Detect which cell encompasses the target text, then output its (x, y) center coordinate. 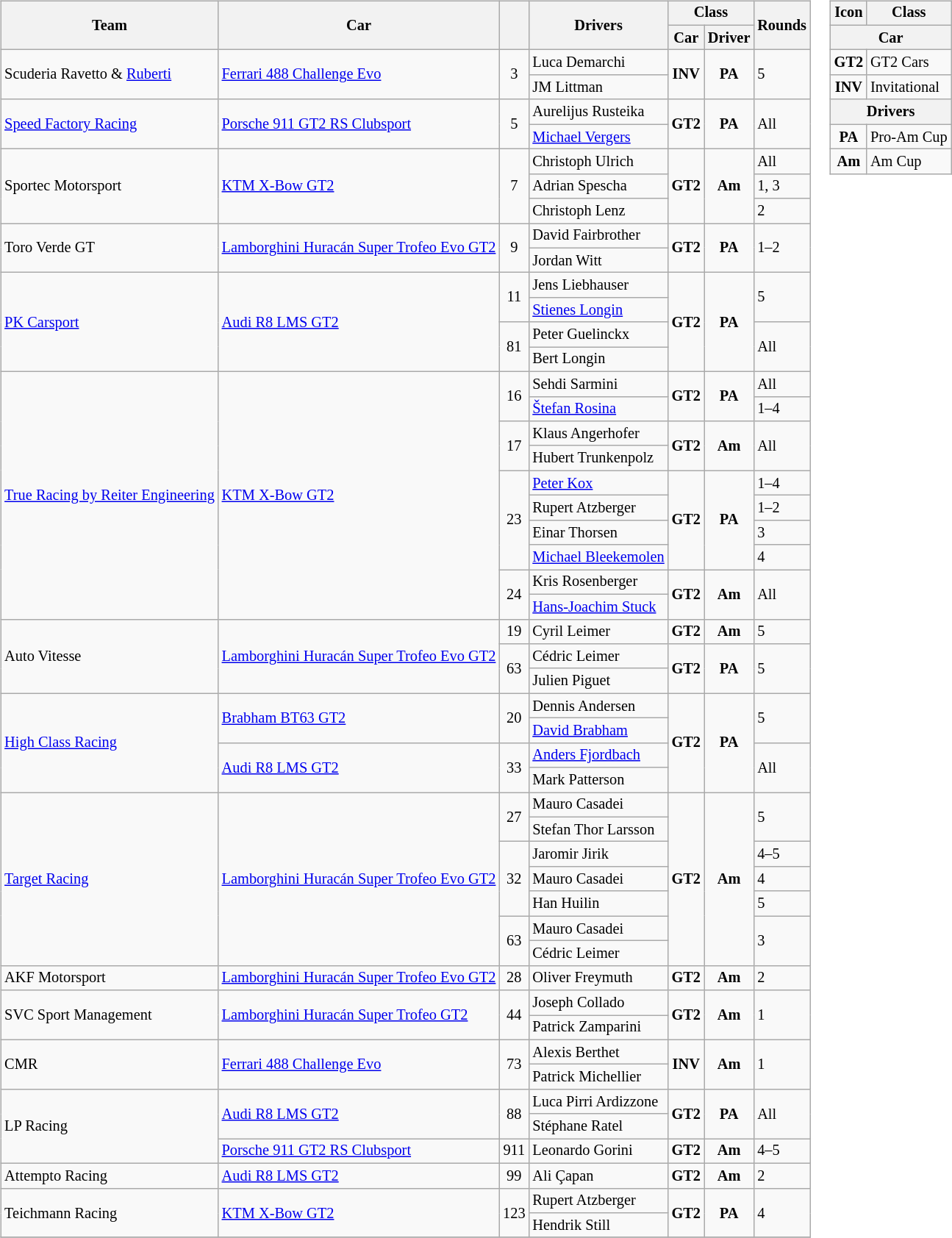
Auto Vitesse (109, 656)
Mark Patterson (598, 780)
Stefan Thor Larsson (598, 829)
81 (514, 347)
Aurelijus Rusteika (598, 112)
Michael Vergers (598, 137)
Cyril Leimer (598, 631)
Jens Liebhauser (598, 285)
Christoph Ulrich (598, 162)
123 (514, 1213)
Hans-Joachim Stuck (598, 607)
Hendrik Still (598, 1226)
Stienes Longin (598, 310)
Teichmann Racing (109, 1213)
Sehdi Sarmini (598, 384)
Jaromir Jirik (598, 854)
1, 3 (782, 186)
Target Racing (109, 879)
11 (514, 297)
Anders Fjordbach (598, 755)
99 (514, 1176)
Stéphane Ratel (598, 1126)
Sportec Motorsport (109, 187)
Bert Longin (598, 359)
Peter Kox (598, 483)
Michael Bleekemolen (598, 557)
Invitational (909, 87)
Brabham BT63 GT2 (359, 718)
Attempto Racing (109, 1176)
JM Littman (598, 87)
28 (514, 978)
Christoph Lenz (598, 211)
7 (514, 187)
16 (514, 396)
Rounds (782, 25)
Luca Demarchi (598, 62)
Patrick Zamparini (598, 1028)
Driver (729, 37)
LP Racing (109, 1126)
Oliver Freymuth (598, 978)
Patrick Michellier (598, 1077)
9 (514, 248)
Jordan Witt (598, 260)
17 (514, 446)
Icon (848, 13)
Dennis Andersen (598, 706)
44 (514, 1015)
Pro-Am Cup (909, 137)
Štefan Rosina (598, 409)
PK Carsport (109, 322)
88 (514, 1114)
Scuderia Ravetto & Ruberti (109, 75)
Julien Piguet (598, 681)
23 (514, 520)
73 (514, 1065)
True Racing by Reiter Engineering (109, 495)
SVC Sport Management (109, 1015)
32 (514, 879)
CMR (109, 1065)
Peter Guelinckx (598, 334)
24 (514, 594)
Adrian Spescha (598, 186)
Ali Çapan (598, 1176)
Toro Verde GT (109, 248)
Luca Pirri Ardizzone (598, 1102)
Han Huilin (598, 904)
Einar Thorsen (598, 532)
Team (109, 25)
David Brabham (598, 731)
19 (514, 631)
Alexis Berthet (598, 1052)
Lamborghini Huracán Super Trofeo GT2 (359, 1015)
High Class Racing (109, 743)
AKF Motorsport (109, 978)
Leonardo Gorini (598, 1151)
20 (514, 718)
27 (514, 817)
Hubert Trunkenpolz (598, 458)
33 (514, 768)
Kris Rosenberger (598, 582)
Speed Factory Racing (109, 124)
GT2 Cars (909, 62)
Klaus Angerhofer (598, 434)
911 (514, 1151)
David Fairbrother (598, 236)
Joseph Collado (598, 1003)
Am Cup (909, 162)
